For the text-containing cell, return its midpoint in [X, Y] coordinate format. 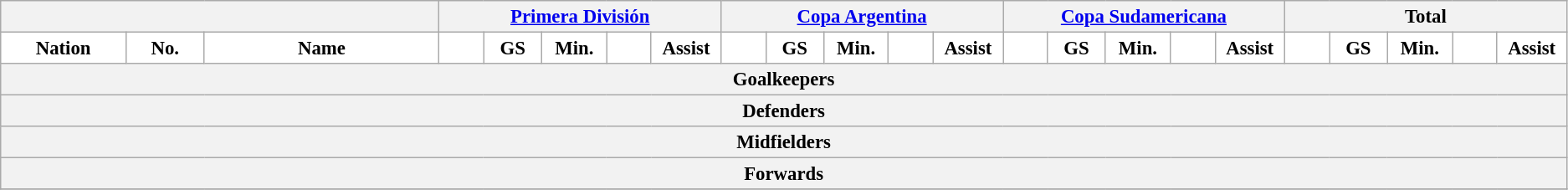
Midfielders [784, 142]
Nation [64, 49]
Forwards [784, 174]
No. [165, 49]
Name [321, 49]
Primera División [581, 17]
Goalkeepers [784, 80]
Defenders [784, 111]
Total [1426, 17]
Copa Argentina [862, 17]
Copa Sudamericana [1143, 17]
